From the cell containing the given text, extract its center point as [x, y] coordinate. 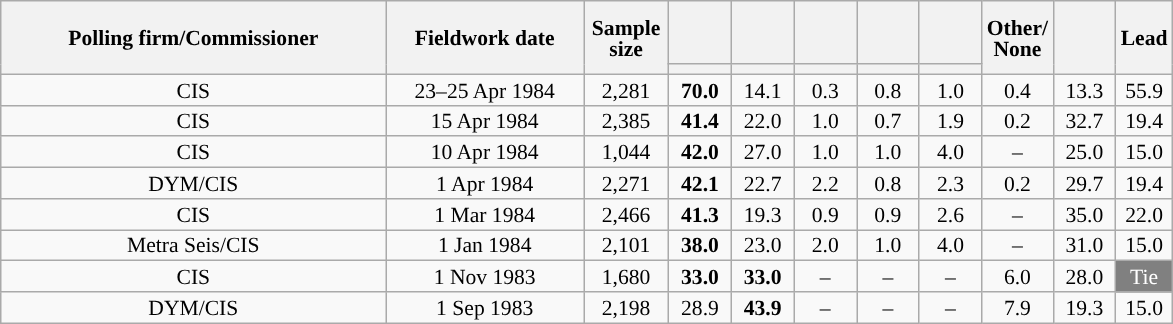
7.9 [1018, 308]
41.4 [700, 120]
1,680 [626, 276]
2,466 [626, 214]
41.3 [700, 214]
Lead [1144, 38]
31.0 [1084, 246]
42.1 [700, 184]
2.3 [950, 184]
1,044 [626, 152]
Polling firm/Commissioner [194, 38]
29.7 [1084, 184]
14.1 [762, 90]
6.0 [1018, 276]
23.0 [762, 246]
23–25 Apr 1984 [485, 90]
0.7 [888, 120]
Metra Seis/CIS [194, 246]
1 Jan 1984 [485, 246]
Other/None [1018, 38]
43.9 [762, 308]
10 Apr 1984 [485, 152]
1 Mar 1984 [485, 214]
2,385 [626, 120]
22.7 [762, 184]
2,281 [626, 90]
1.9 [950, 120]
42.0 [700, 152]
Sample size [626, 38]
27.0 [762, 152]
15 Apr 1984 [485, 120]
55.9 [1144, 90]
28.9 [700, 308]
2.6 [950, 214]
25.0 [1084, 152]
70.0 [700, 90]
1 Nov 1983 [485, 276]
1 Sep 1983 [485, 308]
2,101 [626, 246]
2.2 [826, 184]
Tie [1144, 276]
32.7 [1084, 120]
35.0 [1084, 214]
Fieldwork date [485, 38]
0.3 [826, 90]
2,271 [626, 184]
13.3 [1084, 90]
38.0 [700, 246]
1 Apr 1984 [485, 184]
2,198 [626, 308]
28.0 [1084, 276]
2.0 [826, 246]
0.4 [1018, 90]
